Provide the (X, Y) coordinate of the cell's center where the given text is located.  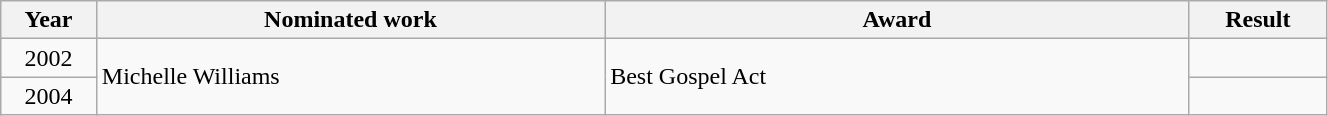
Nominated work (350, 20)
2002 (49, 58)
2004 (49, 96)
Year (49, 20)
Award (898, 20)
Result (1258, 20)
Best Gospel Act (898, 77)
Michelle Williams (350, 77)
